Output the [x, y] coordinate of the center of the cell containing the given text.  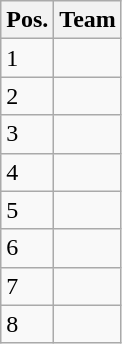
3 [28, 134]
6 [28, 248]
Team [88, 20]
4 [28, 172]
2 [28, 96]
1 [28, 58]
7 [28, 286]
Pos. [28, 20]
5 [28, 210]
8 [28, 324]
